Capture the cell that displays the provided text and extract its (X, Y) central coordinate. 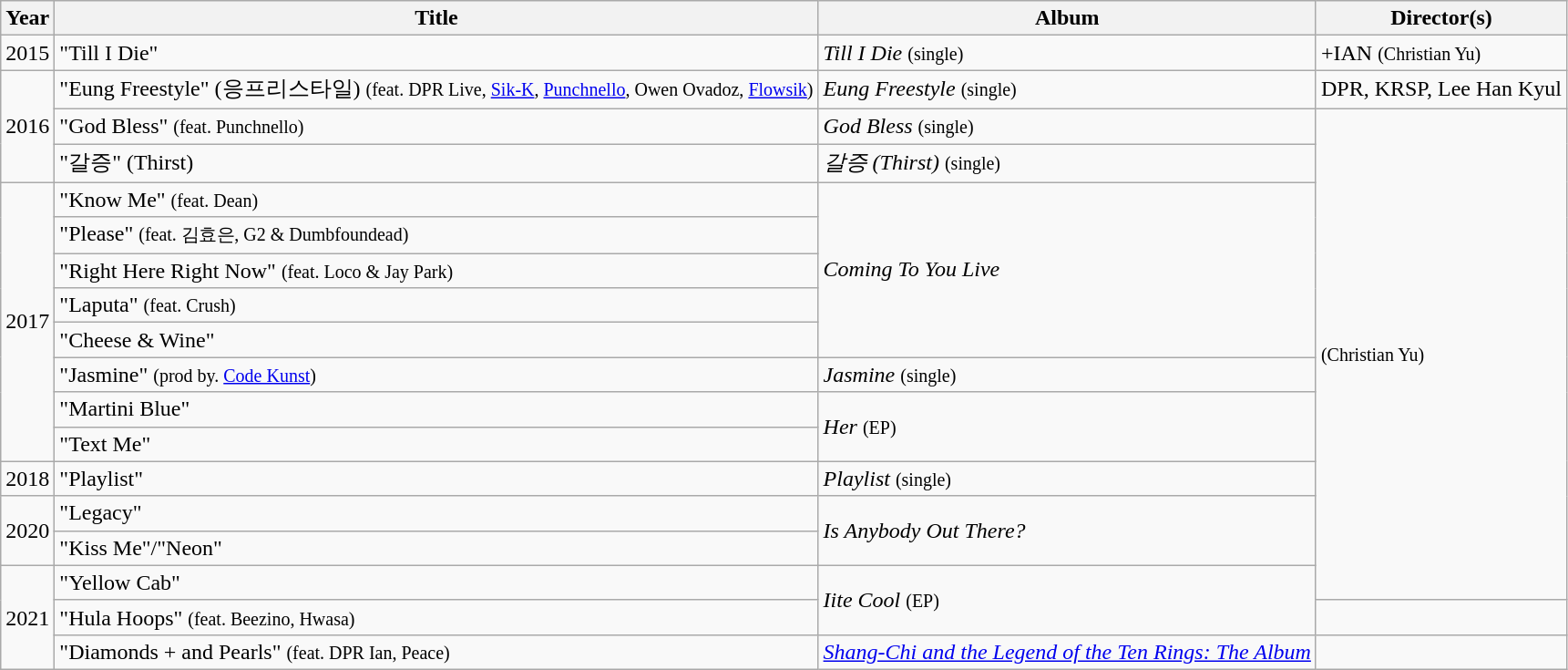
"Hula Hoops" (feat. Beezino, Hwasa) (436, 617)
Shang-Chi and the Legend of the Ten Rings: The Album (1067, 652)
Playlist (single) (1067, 479)
(Christian Yu) (1441, 354)
"Cheese & Wine" (436, 340)
Eung Freestyle (single) (1067, 89)
"Playlist" (436, 479)
"Know Me" (feat. Dean) (436, 200)
2018 (27, 479)
Iite Cool (EP) (1067, 600)
2016 (27, 126)
"God Bless" (feat. Punchnello) (436, 126)
"Diamonds + and Pearls" (feat. DPR Ian, Peace) (436, 652)
DPR, KRSP, Lee Han Kyul (1441, 89)
"Jasmine" (prod by. Code Kunst) (436, 375)
Album (1067, 18)
Jasmine (single) (1067, 375)
Is Anybody Out There? (1067, 531)
2020 (27, 531)
"Eung Freestyle" (응프리스타일) (feat. DPR Live, Sik-K, Punchnello, Owen Ovadoz, Flowsik) (436, 89)
God Bless (single) (1067, 126)
+IAN (Christian Yu) (1441, 53)
"Laputa" (feat. Crush) (436, 305)
"Right Here Right Now" (feat. Loco & Jay Park) (436, 271)
"Till I Die" (436, 53)
"Text Me" (436, 444)
갈증 (Thirst) (single) (1067, 164)
Year (27, 18)
2021 (27, 617)
Till I Die (single) (1067, 53)
Coming To You Live (1067, 270)
Title (436, 18)
"Yellow Cab" (436, 582)
"갈증" (Thirst) (436, 164)
"Kiss Me"/"Neon" (436, 548)
2015 (27, 53)
Her (EP) (1067, 427)
"Legacy" (436, 513)
2017 (27, 322)
"Please" (feat. 김효은, G2 & Dumbfoundead) (436, 235)
"Martini Blue" (436, 409)
Director(s) (1441, 18)
